Provide the [x, y] coordinate of the cell's center where the given text is located.  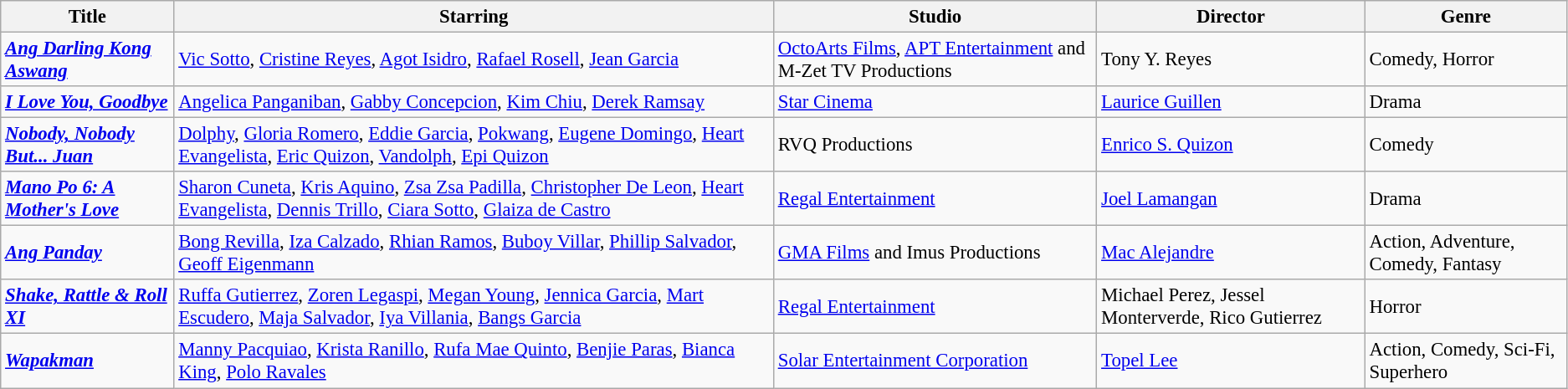
Title [87, 17]
Angelica Panganiban, Gabby Concepcion, Kim Chiu, Derek Ramsay [474, 102]
Starring [474, 17]
Michael Perez, Jessel Monterverde, Rico Gutierrez [1231, 306]
Action, Adventure, Comedy, Fantasy [1466, 253]
Comedy, Horror [1466, 60]
Genre [1466, 17]
Bong Revilla, Iza Calzado, Rhian Ramos, Buboy Villar, Phillip Salvador, Geoff Eigenmann [474, 253]
I Love You, Goodbye [87, 102]
Vic Sotto, Cristine Reyes, Agot Isidro, Rafael Rosell, Jean Garcia [474, 60]
Ang Darling Kong Aswang [87, 60]
Sharon Cuneta, Kris Aquino, Zsa Zsa Padilla, Christopher De Leon, Heart Evangelista, Dennis Trillo, Ciara Sotto, Glaiza de Castro [474, 199]
Enrico S. Quizon [1231, 146]
Studio [935, 17]
Manny Pacquiao, Krista Ranillo, Rufa Mae Quinto, Benjie Paras, Bianca King, Polo Ravales [474, 361]
Ang Panday [87, 253]
Director [1231, 17]
Topel Lee [1231, 361]
Mac Alejandre [1231, 253]
Tony Y. Reyes [1231, 60]
Joel Lamangan [1231, 199]
Shake, Rattle & Roll XI [87, 306]
Laurice Guillen [1231, 102]
Ruffa Gutierrez, Zoren Legaspi, Megan Young, Jennica Garcia, Mart Escudero, Maja Salvador, Iya Villania, Bangs Garcia [474, 306]
OctoArts Films, APT Entertainment and M-Zet TV Productions [935, 60]
Mano Po 6: A Mother's Love [87, 199]
Solar Entertainment Corporation [935, 361]
Nobody, Nobody But... Juan [87, 146]
GMA Films and Imus Productions [935, 253]
Star Cinema [935, 102]
Dolphy, Gloria Romero, Eddie Garcia, Pokwang, Eugene Domingo, Heart Evangelista, Eric Quizon, Vandolph, Epi Quizon [474, 146]
Comedy [1466, 146]
Action, Comedy, Sci-Fi, Superhero [1466, 361]
RVQ Productions [935, 146]
Horror [1466, 306]
Wapakman [87, 361]
